Find where the given text appears and provide that cell's center as (x, y) coordinate. 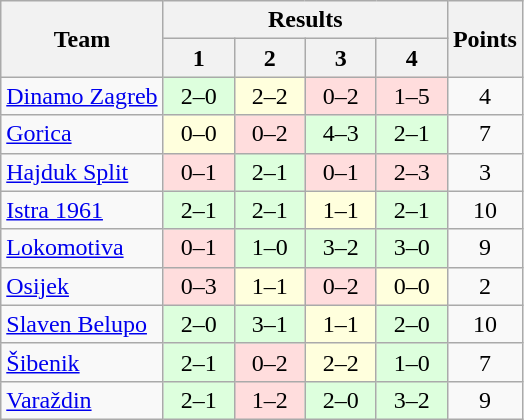
3–0 (412, 248)
Dinamo Zagreb (82, 96)
Slaven Belupo (82, 324)
Results (305, 20)
Varaždin (82, 400)
2–3 (412, 172)
Gorica (82, 134)
Šibenik (82, 362)
Lokomotiva (82, 248)
3–1 (270, 324)
Points (484, 39)
1–5 (412, 96)
4–3 (340, 134)
Team (82, 39)
1–2 (270, 400)
Osijek (82, 286)
Hajduk Split (82, 172)
1 (198, 58)
0–3 (198, 286)
Istra 1961 (82, 210)
